Output the [x, y] coordinate of the center of the cell containing the given text.  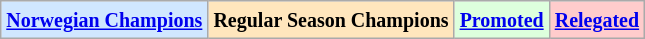
Regular Season Champions [331, 20]
Relegated [596, 20]
Promoted [502, 20]
Norwegian Champions [104, 20]
